Return the [x, y] coordinate for the center point of the cell that contains the specified text.  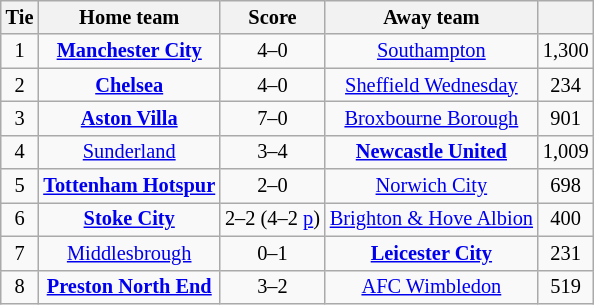
698 [566, 186]
7–0 [272, 118]
8 [20, 287]
1,009 [566, 152]
Aston Villa [129, 118]
Sunderland [129, 152]
6 [20, 219]
Stoke City [129, 219]
2–0 [272, 186]
Manchester City [129, 51]
3–4 [272, 152]
Newcastle United [432, 152]
4 [20, 152]
231 [566, 253]
1 [20, 51]
2–2 (4–2 p) [272, 219]
Norwich City [432, 186]
Chelsea [129, 85]
2 [20, 85]
Tottenham Hotspur [129, 186]
1,300 [566, 51]
Sheffield Wednesday [432, 85]
3 [20, 118]
901 [566, 118]
400 [566, 219]
Broxbourne Borough [432, 118]
519 [566, 287]
7 [20, 253]
5 [20, 186]
Home team [129, 17]
234 [566, 85]
Away team [432, 17]
0–1 [272, 253]
Leicester City [432, 253]
Score [272, 17]
Middlesbrough [129, 253]
Tie [20, 17]
Southampton [432, 51]
3–2 [272, 287]
Brighton & Hove Albion [432, 219]
Preston North End [129, 287]
AFC Wimbledon [432, 287]
